Find where the given text appears and provide that cell's center as [X, Y] coordinate. 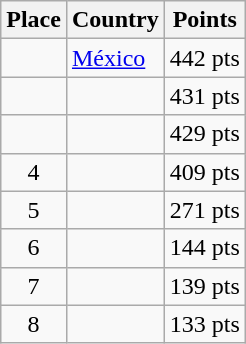
Place [34, 20]
Points [204, 20]
144 pts [204, 248]
133 pts [204, 324]
4 [34, 172]
7 [34, 286]
5 [34, 210]
139 pts [204, 286]
442 pts [204, 58]
431 pts [204, 96]
México [115, 58]
429 pts [204, 134]
409 pts [204, 172]
6 [34, 248]
8 [34, 324]
271 pts [204, 210]
Country [115, 20]
